Scan for the cell matching the given text and deliver its [X, Y] coordinate at center. 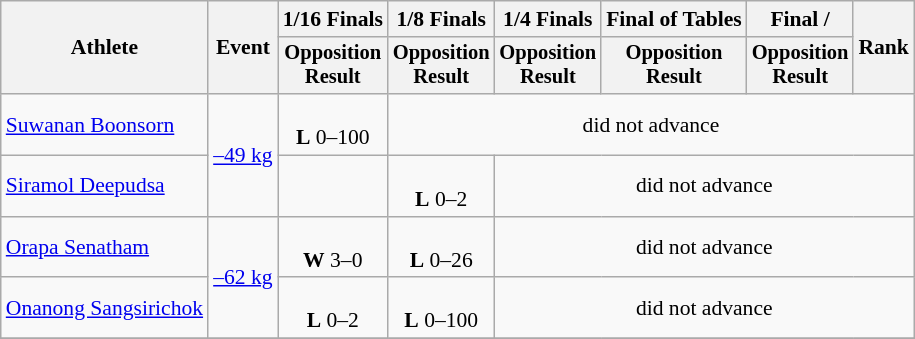
Orapa Senatham [104, 248]
Athlete [104, 48]
–62 kg [242, 278]
–49 kg [242, 155]
Rank [884, 48]
L 0–26 [442, 248]
W 3–0 [333, 248]
Final / [800, 19]
1/8 Finals [442, 19]
Event [242, 48]
1/16 Finals [333, 19]
Siramol Deepudsa [104, 186]
Onanong Sangsirichok [104, 308]
Suwanan Boonsorn [104, 124]
Final of Tables [674, 19]
1/4 Finals [548, 19]
